From the cell containing the given text, extract its center point as [x, y] coordinate. 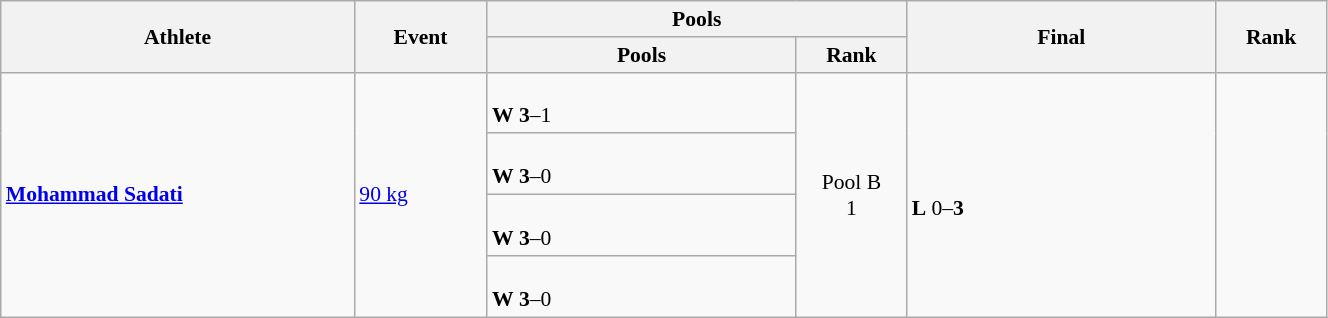
Mohammad Sadati [178, 194]
W 3–1 [642, 102]
L 0–3 [1062, 194]
Event [420, 36]
Pool B1 [851, 194]
90 kg [420, 194]
Final [1062, 36]
Athlete [178, 36]
